Output the [X, Y] coordinate of the center of the cell containing the given text.  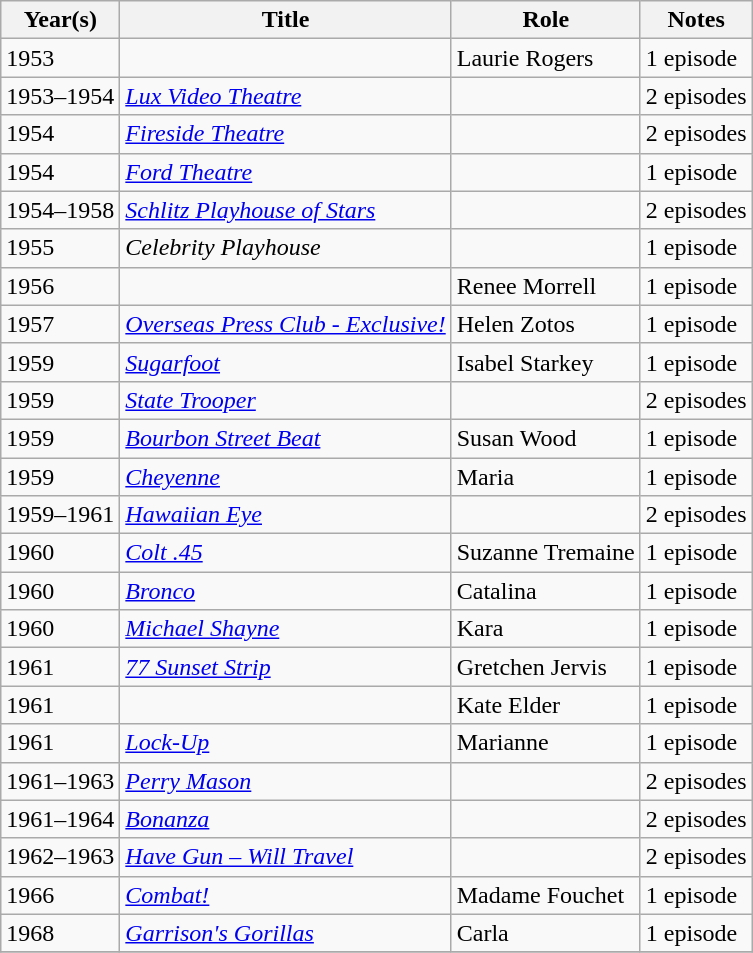
1953 [60, 58]
1959–1961 [60, 515]
1956 [60, 286]
1961–1964 [60, 819]
Sugarfoot [286, 362]
1957 [60, 324]
Maria [546, 477]
Lock-Up [286, 743]
Isabel Starkey [546, 362]
Celebrity Playhouse [286, 248]
1962–1963 [60, 857]
Suzanne Tremaine [546, 553]
Year(s) [60, 20]
Susan Wood [546, 438]
Overseas Press Club - Exclusive! [286, 324]
Helen Zotos [546, 324]
Colt .45 [286, 553]
Have Gun – Will Travel [286, 857]
Carla [546, 933]
Kara [546, 629]
Perry Mason [286, 781]
1968 [60, 933]
Schlitz Playhouse of Stars [286, 210]
Bonanza [286, 819]
Lux Video Theatre [286, 96]
Marianne [546, 743]
State Trooper [286, 400]
Title [286, 20]
Combat! [286, 895]
Ford Theatre [286, 172]
Garrison's Gorillas [286, 933]
Catalina [546, 591]
Michael Shayne [286, 629]
1954–1958 [60, 210]
Hawaiian Eye [286, 515]
Kate Elder [546, 705]
Fireside Theatre [286, 134]
Role [546, 20]
Bronco [286, 591]
1955 [60, 248]
Bourbon Street Beat [286, 438]
1953–1954 [60, 96]
Gretchen Jervis [546, 667]
77 Sunset Strip [286, 667]
Cheyenne [286, 477]
Madame Fouchet [546, 895]
1961–1963 [60, 781]
Renee Morrell [546, 286]
Laurie Rogers [546, 58]
Notes [696, 20]
1966 [60, 895]
